Return the (x, y) coordinate for the center point of the cell that contains the specified text.  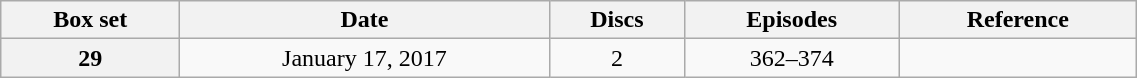
Discs (616, 20)
Reference (1018, 20)
January 17, 2017 (365, 58)
Box set (90, 20)
2 (616, 58)
362–374 (792, 58)
Episodes (792, 20)
Date (365, 20)
29 (90, 58)
